Pinpoint the cell where the given text exists, returning its (x, y) midpoint coordinate. 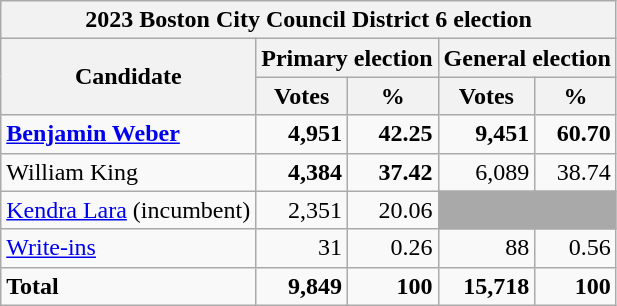
4,384 (302, 172)
20.06 (393, 210)
0.26 (393, 248)
4,951 (302, 134)
General election (527, 58)
Benjamin Weber (128, 134)
William King (128, 172)
9,451 (486, 134)
Primary election (347, 58)
42.25 (393, 134)
Write-ins (128, 248)
9,849 (302, 286)
37.42 (393, 172)
2023 Boston City Council District 6 election (309, 20)
Candidate (128, 77)
31 (302, 248)
60.70 (576, 134)
2,351 (302, 210)
6,089 (486, 172)
15,718 (486, 286)
38.74 (576, 172)
Kendra Lara (incumbent) (128, 210)
88 (486, 248)
0.56 (576, 248)
Total (128, 286)
